Provide the [x, y] coordinate of the cell's center where the given text is located.  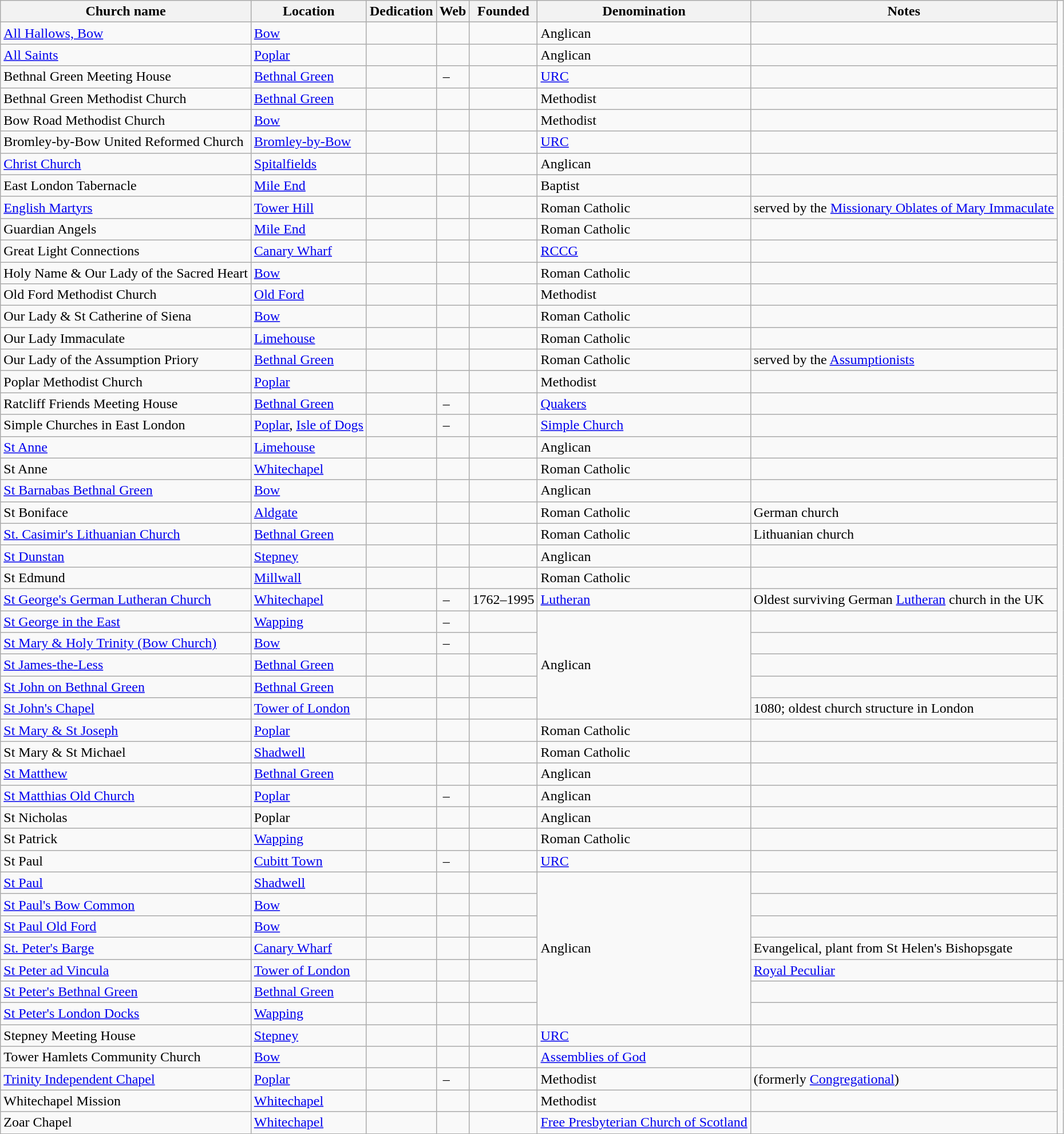
St Boniface [126, 512]
Founded [504, 11]
Trinity Independent Chapel [126, 1079]
Our Lady & St Catherine of Siena [126, 317]
served by the Missionary Oblates of Mary Immaculate [904, 207]
Royal Peculiar [904, 970]
English Martyrs [126, 207]
St Nicholas [126, 817]
1762–1995 [504, 599]
St Dunstan [126, 556]
served by the Assumptionists [904, 360]
Tower Hamlets Community Church [126, 1057]
St James-the-Less [126, 665]
St Paul Old Ford [126, 926]
All Saints [126, 55]
Lutheran [644, 599]
Our Lady of the Assumption Priory [126, 360]
Stepney Meeting House [126, 1036]
St. Peter's Barge [126, 948]
St Patrick [126, 839]
Bethnal Green Methodist Church [126, 98]
East London Tabernacle [126, 185]
Bow Road Methodist Church [126, 120]
Oldest surviving German Lutheran church in the UK [904, 599]
St John's Chapel [126, 709]
Bethnal Green Meeting House [126, 77]
Poplar Methodist Church [126, 382]
Web [453, 11]
Notes [904, 11]
Dedication [401, 11]
All Hallows, Bow [126, 33]
Location [308, 11]
Old Ford Methodist Church [126, 295]
Holy Name & Our Lady of the Sacred Heart [126, 273]
St Paul's Bow Common [126, 904]
St Mary & St Michael [126, 752]
St. Casimir's Lithuanian Church [126, 534]
Simple Churches in East London [126, 425]
St John on Bethnal Green [126, 687]
Our Lady Immaculate [126, 338]
Lithuanian church [904, 534]
Tower Hill [308, 207]
1080; oldest church structure in London [904, 709]
Great Light Connections [126, 251]
Quakers [644, 404]
Ratcliff Friends Meeting House [126, 404]
St Peter ad Vincula [126, 970]
Denomination [644, 11]
St Mary & St Joseph [126, 730]
St Peter's London Docks [126, 1014]
Bromley-by-Bow United Reformed Church [126, 142]
Simple Church [644, 425]
Cubitt Town [308, 861]
St Edmund [126, 578]
St Matthew [126, 774]
Old Ford [308, 295]
St Peter's Bethnal Green [126, 992]
Free Presbyterian Church of Scotland [644, 1123]
Bromley-by-Bow [308, 142]
Christ Church [126, 164]
Evangelical, plant from St Helen's Bishopsgate [904, 948]
German church [904, 512]
Whitechapel Mission [126, 1101]
Aldgate [308, 512]
Poplar, Isle of Dogs [308, 425]
St Barnabas Bethnal Green [126, 491]
Spitalfields [308, 164]
Church name [126, 11]
Millwall [308, 578]
St George in the East [126, 621]
St George's German Lutheran Church [126, 599]
(formerly Congregational) [904, 1079]
Guardian Angels [126, 229]
Baptist [644, 185]
St Matthias Old Church [126, 796]
Zoar Chapel [126, 1123]
Assemblies of God [644, 1057]
St Mary & Holy Trinity (Bow Church) [126, 643]
RCCG [644, 251]
